For the text-containing cell, return its midpoint in [x, y] coordinate format. 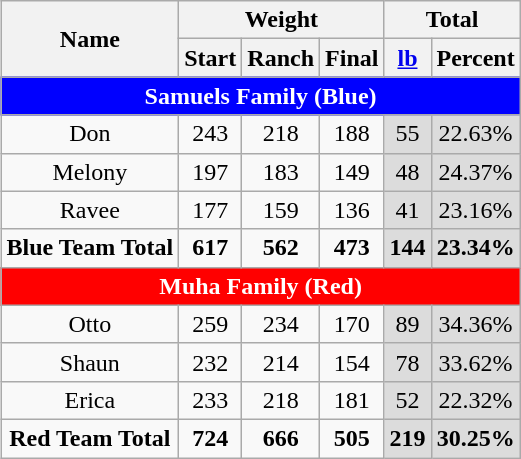
181 [352, 400]
473 [352, 248]
55 [408, 134]
33.62% [476, 362]
233 [210, 400]
617 [210, 248]
Blue Team Total [90, 248]
Ranch [281, 58]
Weight [282, 20]
136 [352, 210]
Erica [90, 400]
183 [281, 172]
23.34% [476, 248]
214 [281, 362]
24.37% [476, 172]
lb [408, 58]
149 [352, 172]
Melony [90, 172]
144 [408, 248]
724 [210, 438]
Percent [476, 58]
Don [90, 134]
159 [281, 210]
Ravee [90, 210]
23.16% [476, 210]
243 [210, 134]
Shaun [90, 362]
562 [281, 248]
78 [408, 362]
Final [352, 58]
Start [210, 58]
30.25% [476, 438]
259 [210, 324]
666 [281, 438]
232 [210, 362]
34.36% [476, 324]
505 [352, 438]
219 [408, 438]
Name [90, 39]
170 [352, 324]
154 [352, 362]
Otto [90, 324]
48 [408, 172]
22.63% [476, 134]
89 [408, 324]
Total [452, 20]
52 [408, 400]
41 [408, 210]
177 [210, 210]
Red Team Total [90, 438]
22.32% [476, 400]
234 [281, 324]
197 [210, 172]
188 [352, 134]
Muha Family (Red) [260, 286]
Samuels Family (Blue) [260, 96]
